Provide the (x, y) coordinate of the cell's center where the given text is located.  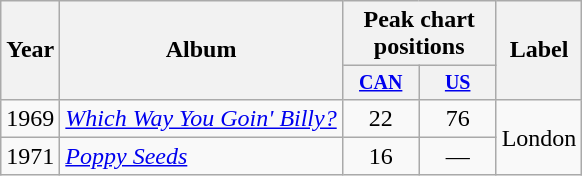
US (458, 82)
London (539, 137)
22 (380, 118)
1969 (30, 118)
Album (201, 50)
76 (458, 118)
Peak chartpositions (419, 34)
Which Way You Goin' Billy? (201, 118)
16 (380, 156)
CAN (380, 82)
Year (30, 50)
Label (539, 50)
1971 (30, 156)
— (458, 156)
Poppy Seeds (201, 156)
